Search for the cell housing the specified text and yield its [x, y] center coordinate. 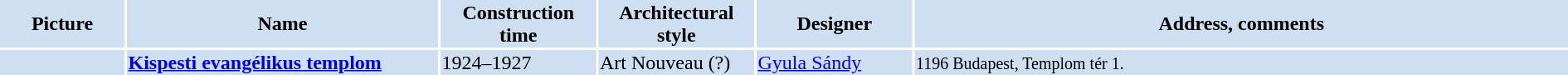
Address, comments [1241, 23]
Picture [62, 23]
Designer [835, 23]
1924–1927 [519, 62]
1196 Budapest, Templom tér 1. [1241, 62]
Name [282, 23]
Kispesti evangélikus templom [282, 62]
Art Nouveau (?) [677, 62]
Architectural style [677, 23]
Gyula Sándy [835, 62]
Construction time [519, 23]
